For the text-containing cell, return its midpoint in [x, y] coordinate format. 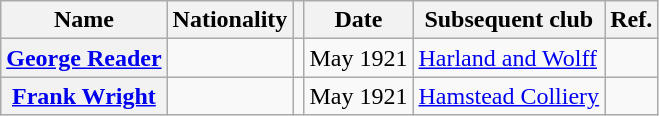
George Reader [84, 58]
Date [358, 20]
Frank Wright [84, 96]
Hamstead Colliery [509, 96]
Nationality [230, 20]
Ref. [632, 20]
Subsequent club [509, 20]
Harland and Wolff [509, 58]
Name [84, 20]
